Capture the cell that displays the provided text and extract its [X, Y] central coordinate. 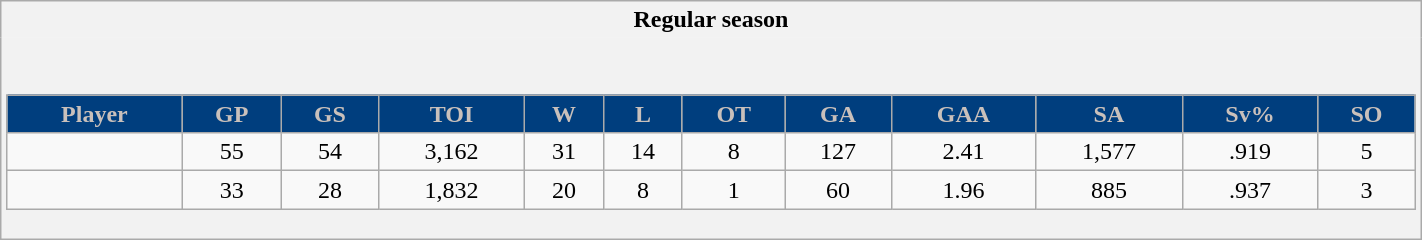
127 [838, 152]
L [642, 114]
GP [232, 114]
OT [734, 114]
885 [1109, 190]
Player GP GS TOI W L OT GA GAA SA Sv% SO 55 54 3,162 31 14 8 127 2.41 1,577 .919 5 33 28 1,832 20 8 1 60 1.96 885 .937 3 [711, 138]
GA [838, 114]
SO [1366, 114]
3,162 [451, 152]
20 [564, 190]
Sv% [1250, 114]
Player [94, 114]
W [564, 114]
14 [642, 152]
1,577 [1109, 152]
Regular season [711, 20]
54 [330, 152]
33 [232, 190]
55 [232, 152]
2.41 [964, 152]
31 [564, 152]
28 [330, 190]
3 [1366, 190]
1 [734, 190]
1.96 [964, 190]
.919 [1250, 152]
60 [838, 190]
GS [330, 114]
.937 [1250, 190]
5 [1366, 152]
SA [1109, 114]
1,832 [451, 190]
GAA [964, 114]
TOI [451, 114]
